Search for the cell housing the specified text and yield its [x, y] center coordinate. 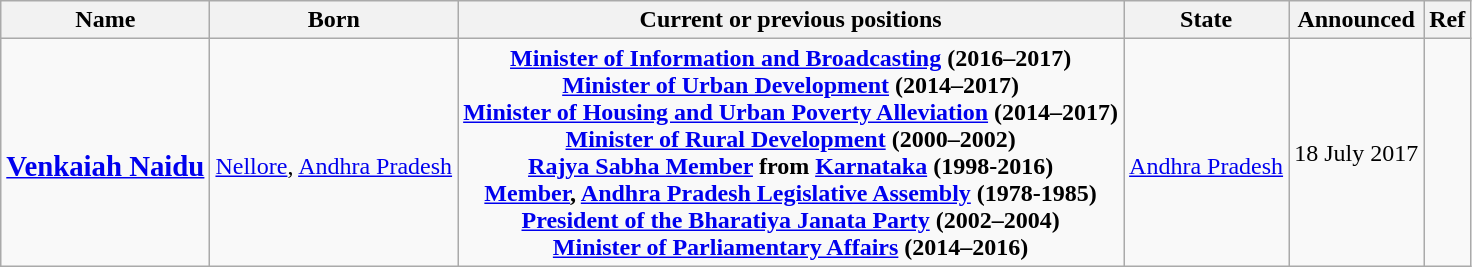
Nellore, Andhra Pradesh [334, 152]
Born [334, 20]
Current or previous positions [791, 20]
State [1206, 20]
Venkaiah Naidu [106, 152]
Announced [1356, 20]
Name [106, 20]
Ref [1448, 20]
18 July 2017 [1356, 152]
Andhra Pradesh [1206, 152]
